Return the [x, y] coordinate for the center point of the cell that contains the specified text.  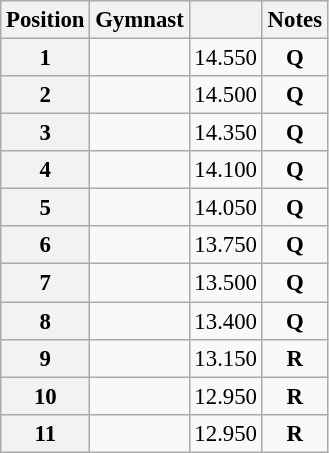
10 [46, 396]
9 [46, 358]
3 [46, 133]
8 [46, 321]
14.550 [226, 58]
11 [46, 433]
14.500 [226, 95]
5 [46, 208]
1 [46, 58]
13.150 [226, 358]
2 [46, 95]
7 [46, 283]
4 [46, 170]
13.500 [226, 283]
14.100 [226, 170]
14.050 [226, 208]
6 [46, 245]
Notes [294, 20]
13.750 [226, 245]
Position [46, 20]
13.400 [226, 321]
Gymnast [140, 20]
14.350 [226, 133]
